Search for the cell housing the specified text and yield its (x, y) center coordinate. 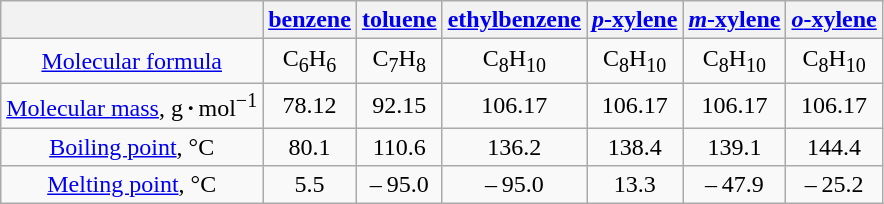
138.4 (634, 147)
p-xylene (634, 20)
ethylbenzene (514, 20)
C6H6 (310, 61)
toluene (399, 20)
Molecular mass, g · mol−1 (132, 106)
13.3 (634, 185)
110.6 (399, 147)
144.4 (834, 147)
o-xylene (834, 20)
– 25.2 (834, 185)
139.1 (734, 147)
Molecular formula (132, 61)
78.12 (310, 106)
136.2 (514, 147)
92.15 (399, 106)
m-xylene (734, 20)
80.1 (310, 147)
Boiling point, °C (132, 147)
5.5 (310, 185)
Melting point, °C (132, 185)
– 47.9 (734, 185)
benzene (310, 20)
C7H8 (399, 61)
